Output the (x, y) coordinate of the center of the cell containing the given text.  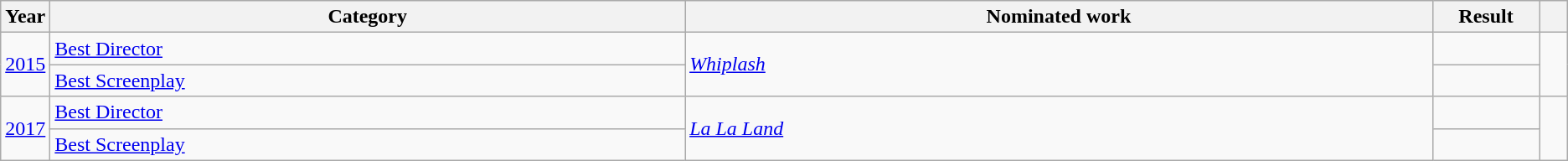
Whiplash (1059, 65)
2017 (25, 128)
Result (1486, 17)
Nominated work (1059, 17)
La La Land (1059, 128)
Category (368, 17)
Year (25, 17)
2015 (25, 65)
